Pinpoint the cell where the given text exists, returning its (X, Y) midpoint coordinate. 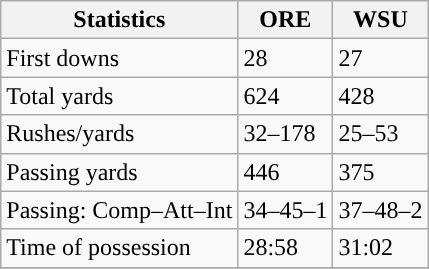
34–45–1 (286, 210)
Passing yards (120, 172)
28:58 (286, 248)
Rushes/yards (120, 134)
Passing: Comp–Att–Int (120, 210)
Time of possession (120, 248)
375 (380, 172)
428 (380, 96)
624 (286, 96)
Statistics (120, 20)
37–48–2 (380, 210)
28 (286, 58)
25–53 (380, 134)
31:02 (380, 248)
32–178 (286, 134)
WSU (380, 20)
ORE (286, 20)
446 (286, 172)
First downs (120, 58)
27 (380, 58)
Total yards (120, 96)
